Return the (x, y) coordinate for the center point of the cell that contains the specified text.  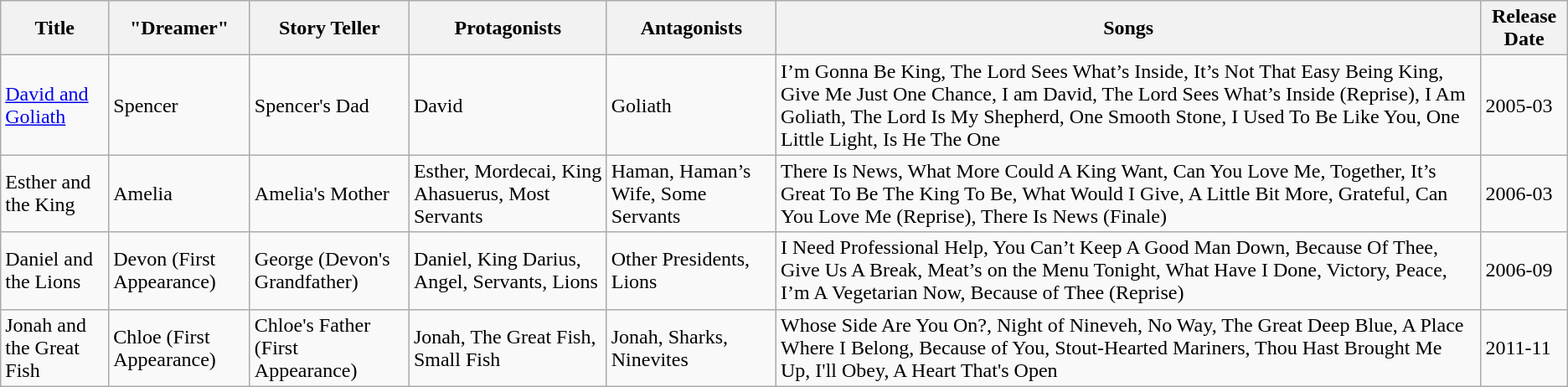
Daniel and the Lions (55, 271)
Chloe's Father (First Appearance) (329, 348)
"Dreamer" (179, 28)
Esther and the King (55, 193)
Jonah and the Great Fish (55, 348)
David and Goliath (55, 106)
George (Devon's Grandfather) (329, 271)
Devon (First Appearance) (179, 271)
David (508, 106)
Goliath (691, 106)
2006-09 (1524, 271)
Story Teller (329, 28)
Jonah, The Great Fish, Small Fish (508, 348)
Other Presidents, Lions (691, 271)
Jonah, Sharks, Ninevites (691, 348)
Title (55, 28)
Spencer (179, 106)
2006-03 (1524, 193)
Protagonists (508, 28)
Chloe (First Appearance) (179, 348)
Release Date (1524, 28)
Amelia's Mother (329, 193)
2011-11 (1524, 348)
Spencer's Dad (329, 106)
Songs (1127, 28)
Haman, Haman’s Wife, Some Servants (691, 193)
Antagonists (691, 28)
Esther, Mordecai, King Ahasuerus, Most Servants (508, 193)
2005-03 (1524, 106)
Amelia (179, 193)
Daniel, King Darius, Angel, Servants, Lions (508, 271)
